Pinpoint the cell where the given text exists, returning its [X, Y] midpoint coordinate. 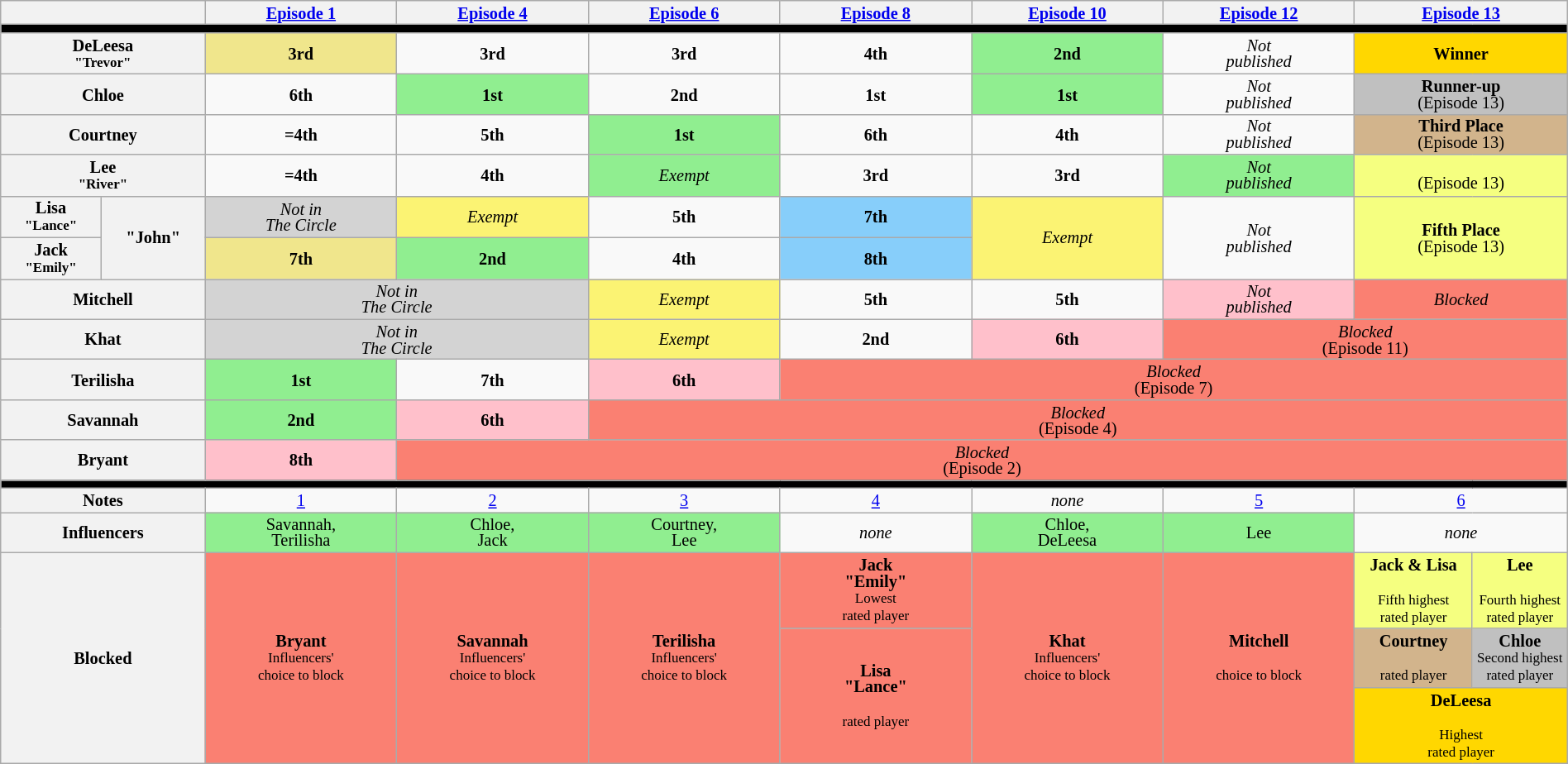
LeeFourth highestrated player [1520, 590]
Blocked(Episode 7) [1174, 379]
Winner [1460, 53]
Jack"Emily" [51, 258]
DeLeesa"Trevor" [103, 53]
Influencers [103, 532]
Blocked(Episode 2) [982, 460]
Lisa "Lance"rated player [876, 696]
(Episode 13) [1460, 175]
TerilishaInfluencers'choice to block [684, 658]
Notes [103, 499]
Mitchellchoice to block [1259, 658]
Blocked(Episode 11) [1365, 339]
Episode 13 [1460, 12]
ChloeSecond highestrated player [1520, 658]
Episode 8 [876, 12]
Jack & LisaFifth highestrated player [1413, 590]
4 [876, 499]
2 [493, 499]
Episode 1 [301, 12]
Runner-up(Episode 13) [1460, 94]
Fifth Place(Episode 13) [1460, 237]
Chloe,DeLeesa [1068, 532]
SavannahInfluencers'choice to block [493, 658]
Lee [1259, 532]
Blocked(Episode 4) [1078, 420]
Mitchell [103, 299]
DeLeesaHighestrated player [1460, 725]
5 [1259, 499]
Courtneyrated player [1413, 658]
Chloe,Jack [493, 532]
Courtney,Lee [684, 532]
"John" [153, 237]
Episode 10 [1068, 12]
Third Place(Episode 13) [1460, 134]
Courtney [103, 134]
Savannah [103, 420]
Khat [103, 339]
Lisa"Lance" [51, 217]
Bryant [103, 460]
Jack "Emily" Lowestrated player [876, 590]
BryantInfluencers'choice to block [301, 658]
3 [684, 499]
Lee"River" [103, 175]
KhatInfluencers'choice to block [1068, 658]
Episode 12 [1259, 12]
Chloe [103, 94]
Terilisha [103, 379]
Episode 4 [493, 12]
6 [1460, 499]
1 [301, 499]
Savannah,Terilisha [301, 532]
Episode 6 [684, 12]
